Identify which cell holds the provided text, then report its [x, y] central coordinate. 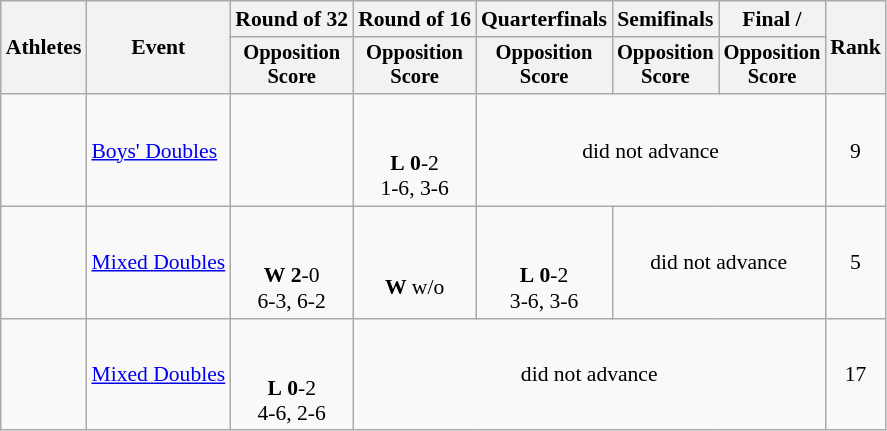
Round of 32 [292, 19]
Event [158, 48]
Semifinals [666, 19]
W 2-0 6-3, 6-2 [292, 263]
W w/o [414, 263]
Quarterfinals [544, 19]
L 0-2 3-6, 3-6 [544, 263]
9 [856, 150]
Rank [856, 48]
17 [856, 375]
Boys' Doubles [158, 150]
L 0-2 4-6, 2-6 [292, 375]
L 0-2 1-6, 3-6 [414, 150]
Round of 16 [414, 19]
5 [856, 263]
Athletes [44, 48]
Final / [772, 19]
